Pinpoint the cell where the given text exists, returning its [X, Y] midpoint coordinate. 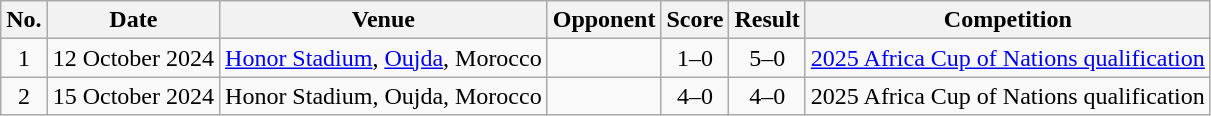
Competition [1008, 20]
1–0 [695, 58]
Opponent [604, 20]
Score [695, 20]
Date [133, 20]
Result [767, 20]
1 [24, 58]
2 [24, 96]
Venue [384, 20]
15 October 2024 [133, 96]
5–0 [767, 58]
No. [24, 20]
12 October 2024 [133, 58]
